Capture the cell that displays the provided text and extract its [x, y] central coordinate. 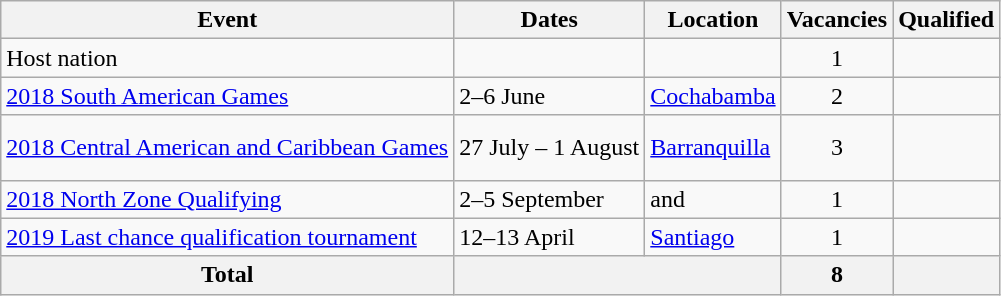
2018 South American Games [228, 96]
Location [713, 20]
and [713, 199]
2–6 June [550, 96]
Cochabamba [713, 96]
2019 Last chance qualification tournament [228, 237]
Qualified [946, 20]
Event [228, 20]
27 July – 1 August [550, 148]
3 [837, 148]
2018 Central American and Caribbean Games [228, 148]
8 [837, 275]
Total [228, 275]
Vacancies [837, 20]
12–13 April [550, 237]
2 [837, 96]
Dates [550, 20]
Host nation [228, 58]
2018 North Zone Qualifying [228, 199]
Santiago [713, 237]
Barranquilla [713, 148]
2–5 September [550, 199]
